Locate the cell with the specified text and output its [x, y] center coordinate. 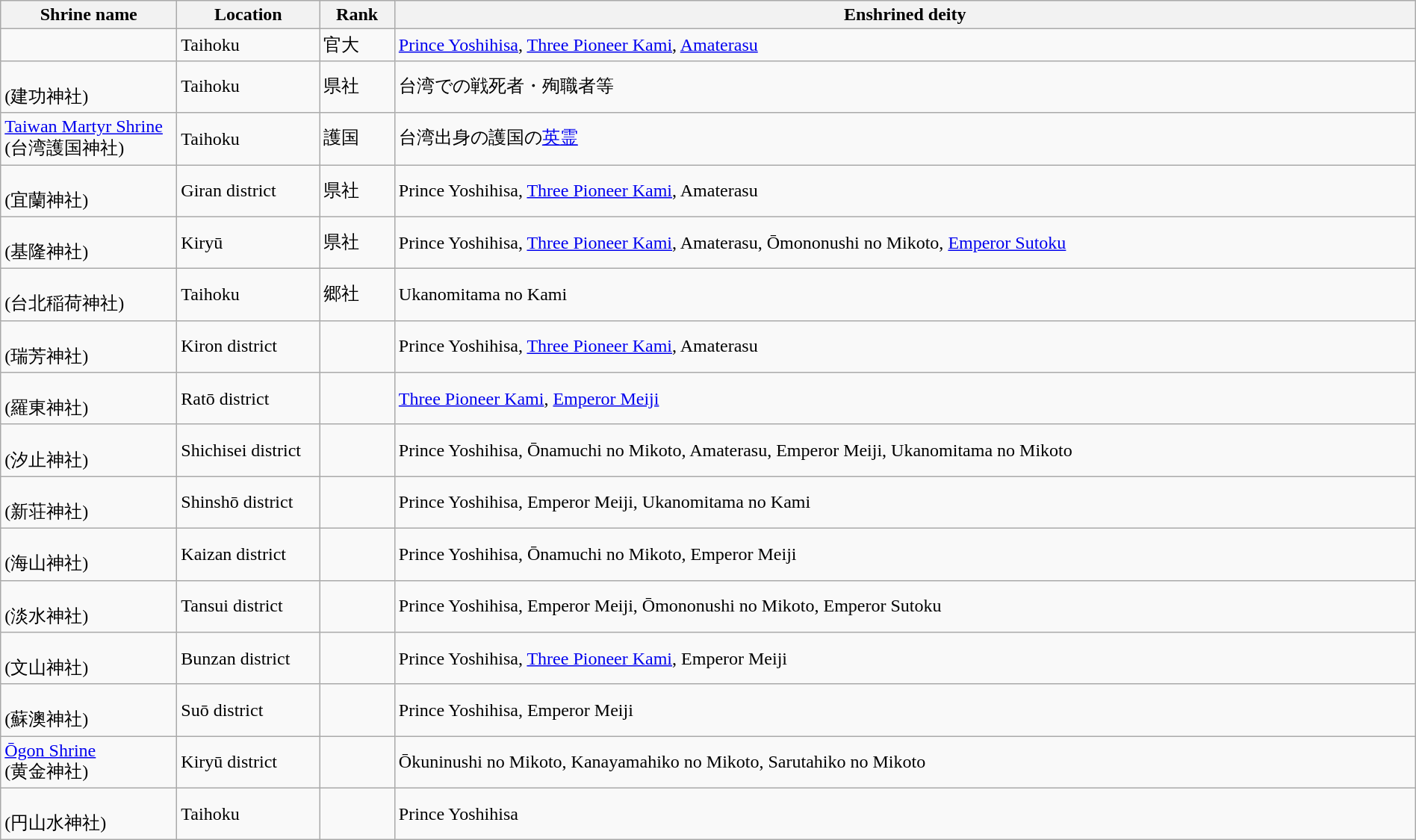
Kiryū [248, 243]
台湾での戦死者・殉職者等 [905, 87]
(宜蘭神社) [89, 190]
Taiwan Martyr Shrine(台湾護国神社) [89, 139]
Giran district [248, 190]
Shichisei district [248, 450]
Prince Yoshihisa, Emperor Meiji [905, 710]
台湾出身の護国の英霊 [905, 139]
(汐止神社) [89, 450]
Shrine name [89, 15]
Prince Yoshihisa [905, 814]
Ratō district [248, 399]
(新荘神社) [89, 503]
Kaizan district [248, 554]
(建功神社) [89, 87]
Prince Yoshihisa, Ōnamuchi no Mikoto, Emperor Meiji [905, 554]
Three Pioneer Kami, Emperor Meiji [905, 399]
Ukanomitama no Kami [905, 295]
官大 [357, 45]
Rank [357, 15]
Prince Yoshihisa, Ōnamuchi no Mikoto, Amaterasu, Emperor Meiji, Ukanomitama no Mikoto [905, 450]
Enshrined deity [905, 15]
Kiryū district [248, 762]
郷社 [357, 295]
Ōkuninushi no Mikoto, Kanayamahiko no Mikoto, Sarutahiko no Mikoto [905, 762]
Prince Yoshihisa, Emperor Meiji, Ōmononushi no Mikoto, Emperor Sutoku [905, 606]
Suō district [248, 710]
(淡水神社) [89, 606]
Prince Yoshihisa, Emperor Meiji, Ukanomitama no Kami [905, 503]
Bunzan district [248, 659]
Tansui district [248, 606]
護国 [357, 139]
(基隆神社) [89, 243]
Prince Yoshihisa, Three Pioneer Kami, Emperor Meiji [905, 659]
(海山神社) [89, 554]
Shinshō district [248, 503]
(瑞芳神社) [89, 346]
Location [248, 15]
Kiron district [248, 346]
(蘇澳神社) [89, 710]
(台北稲荷神社) [89, 295]
(羅東神社) [89, 399]
(文山神社) [89, 659]
Ōgon Shrine(黄金神社) [89, 762]
Prince Yoshihisa, Three Pioneer Kami, Amaterasu, Ōmononushi no Mikoto, Emperor Sutoku [905, 243]
(円山水神社) [89, 814]
